Identify which cell holds the provided text, then report its [X, Y] central coordinate. 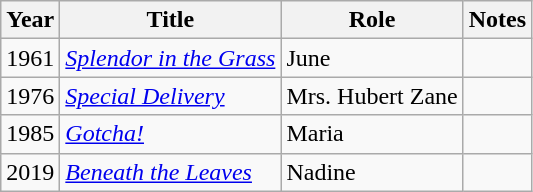
1985 [30, 134]
Notes [497, 20]
2019 [30, 172]
Beneath the Leaves [170, 172]
Mrs. Hubert Zane [372, 96]
Maria [372, 134]
Nadine [372, 172]
1961 [30, 58]
Splendor in the Grass [170, 58]
Role [372, 20]
Title [170, 20]
Gotcha! [170, 134]
Year [30, 20]
Special Delivery [170, 96]
June [372, 58]
1976 [30, 96]
